Detect which cell encompasses the target text, then output its [X, Y] center coordinate. 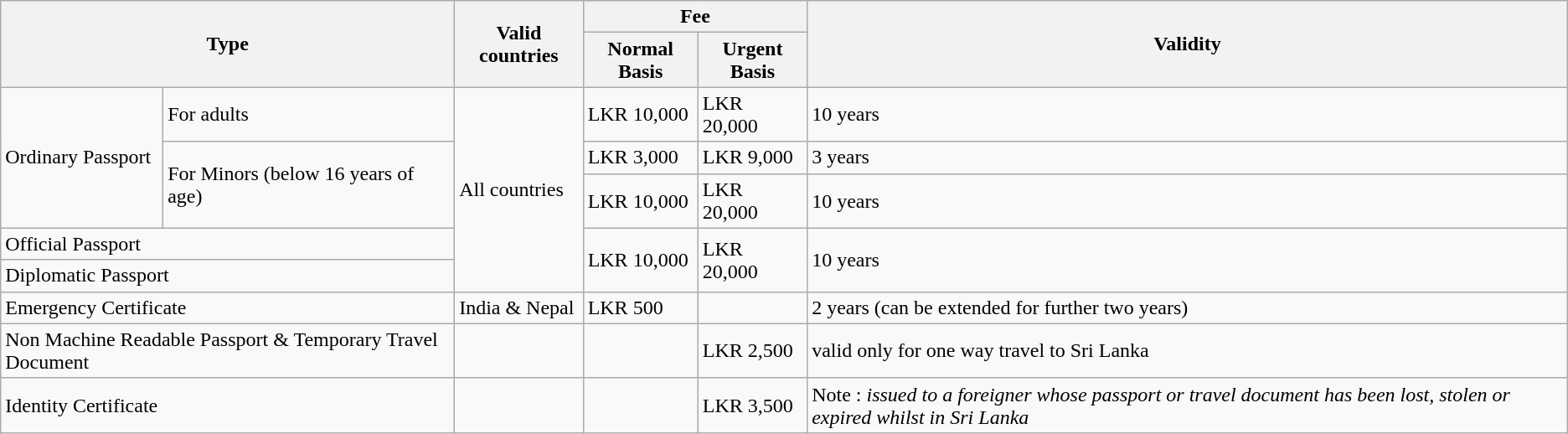
Emergency Certificate [228, 307]
Valid countries [519, 44]
LKR 2,500 [752, 350]
For adults [309, 114]
Identity Certificate [228, 406]
LKR 500 [640, 307]
LKR 3,500 [752, 406]
Official Passport [228, 244]
Ordinary Passport [82, 158]
For Minors (below 16 years of age) [309, 184]
2 years (can be extended for further two years) [1188, 307]
Validity [1188, 44]
Note : issued to a foreigner whose passport or travel document has been lost, stolen or expired whilst in Sri Lanka [1188, 406]
Normal Basis [640, 60]
valid only for one way travel to Sri Lanka [1188, 350]
Urgent Basis [752, 60]
3 years [1188, 158]
LKR 3,000 [640, 158]
Diplomatic Passport [228, 276]
All countries [519, 189]
Type [228, 44]
India & Nepal [519, 307]
Non Machine Readable Passport & Temporary Travel Document [228, 350]
LKR 9,000 [752, 158]
Fee [695, 17]
